Search for the cell housing the specified text and yield its [X, Y] center coordinate. 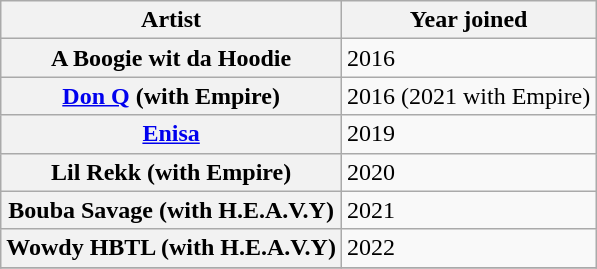
2021 [468, 210]
Wowdy HBTL (with H.E.A.V.Y) [172, 248]
2020 [468, 172]
Don Q (with Empire) [172, 96]
Bouba Savage (with H.E.A.V.Y) [172, 210]
2022 [468, 248]
2016 [468, 58]
2019 [468, 134]
Lil Rekk (with Empire) [172, 172]
Year joined [468, 20]
A Boogie wit da Hoodie [172, 58]
Artist [172, 20]
2016 (2021 with Empire) [468, 96]
Enisa [172, 134]
